For the text-containing cell, return its midpoint in (x, y) coordinate format. 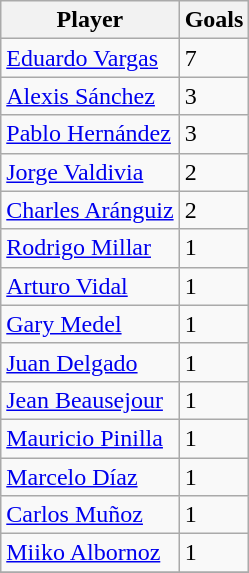
Alexis Sánchez (90, 96)
Jorge Valdivia (90, 172)
7 (214, 58)
Marcelo Díaz (90, 477)
Carlos Muñoz (90, 515)
Goals (214, 20)
Jean Beausejour (90, 400)
Rodrigo Millar (90, 248)
Arturo Vidal (90, 286)
Player (90, 20)
Eduardo Vargas (90, 58)
Juan Delgado (90, 362)
Charles Aránguiz (90, 210)
Pablo Hernández (90, 134)
Mauricio Pinilla (90, 438)
Miiko Albornoz (90, 553)
Gary Medel (90, 324)
